Scan for the cell matching the given text and deliver its (X, Y) coordinate at center. 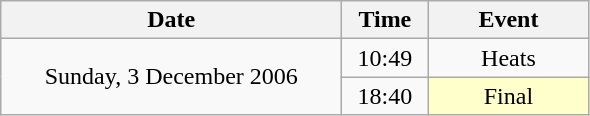
Heats (508, 58)
Sunday, 3 December 2006 (172, 77)
10:49 (385, 58)
Date (172, 20)
Final (508, 96)
18:40 (385, 96)
Time (385, 20)
Event (508, 20)
